Provide the (X, Y) coordinate of the cell's center where the given text is located.  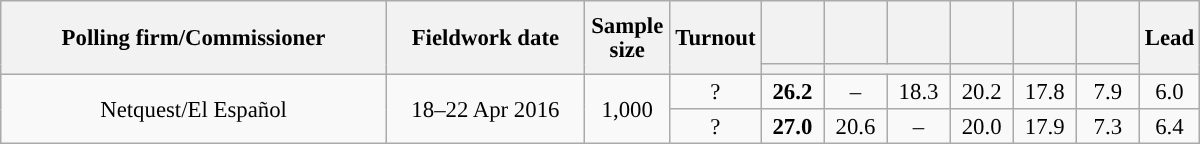
Netquest/El Español (194, 110)
Turnout (716, 38)
Lead (1169, 38)
Fieldwork date (485, 38)
18.3 (918, 92)
17.8 (1044, 92)
6.4 (1169, 126)
1,000 (627, 110)
27.0 (792, 126)
26.2 (792, 92)
7.9 (1108, 92)
17.9 (1044, 126)
20.2 (982, 92)
20.0 (982, 126)
6.0 (1169, 92)
18–22 Apr 2016 (485, 110)
7.3 (1108, 126)
20.6 (856, 126)
Sample size (627, 38)
Polling firm/Commissioner (194, 38)
